Scan for the cell matching the given text and deliver its (x, y) coordinate at center. 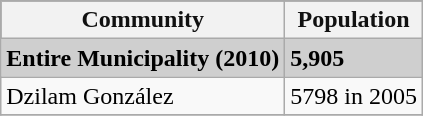
Population (354, 20)
Dzilam González (143, 96)
5,905 (354, 58)
5798 in 2005 (354, 96)
Community (143, 20)
Entire Municipality (2010) (143, 58)
